Capture the cell that displays the provided text and extract its [x, y] central coordinate. 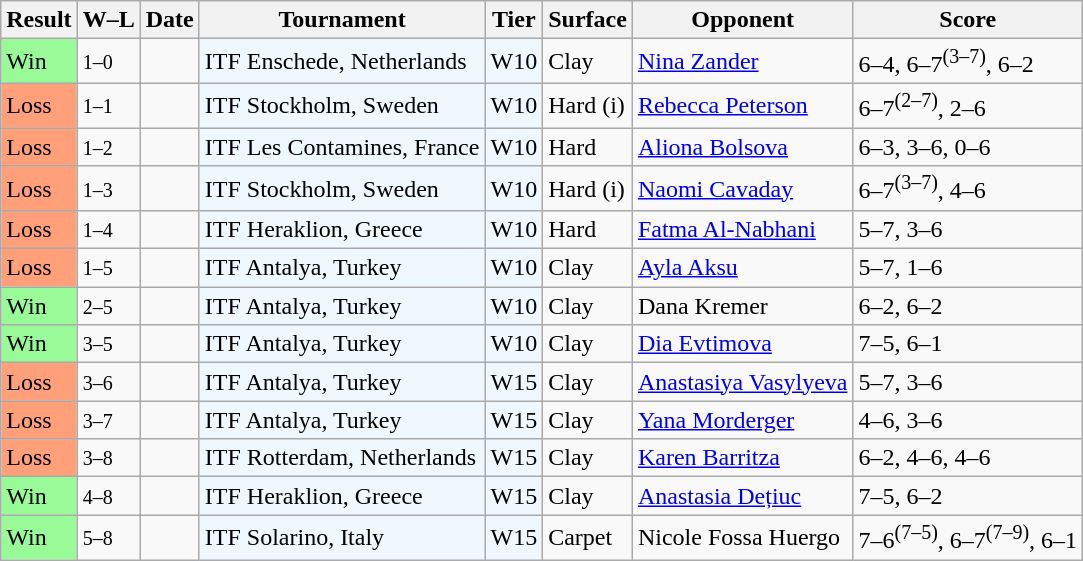
Dia Evtimova [742, 344]
3–8 [108, 458]
6–4, 6–7(3–7), 6–2 [968, 62]
5–8 [108, 538]
Fatma Al-Nabhani [742, 230]
1–5 [108, 268]
Carpet [588, 538]
Nicole Fossa Huergo [742, 538]
4–6, 3–6 [968, 420]
7–5, 6–1 [968, 344]
Tournament [342, 20]
6–7(2–7), 2–6 [968, 106]
Score [968, 20]
7–6(7–5), 6–7(7–9), 6–1 [968, 538]
Tier [514, 20]
2–5 [108, 306]
Dana Kremer [742, 306]
1–4 [108, 230]
ITF Solarino, Italy [342, 538]
Result [39, 20]
7–5, 6–2 [968, 496]
3–6 [108, 382]
1–1 [108, 106]
W–L [108, 20]
1–3 [108, 188]
Rebecca Peterson [742, 106]
Opponent [742, 20]
6–2, 4–6, 4–6 [968, 458]
6–2, 6–2 [968, 306]
Nina Zander [742, 62]
Date [170, 20]
1–2 [108, 147]
Anastasia Dețiuc [742, 496]
Surface [588, 20]
Yana Morderger [742, 420]
Anastasiya Vasylyeva [742, 382]
Naomi Cavaday [742, 188]
5–7, 1–6 [968, 268]
ITF Les Contamines, France [342, 147]
3–5 [108, 344]
4–8 [108, 496]
Ayla Aksu [742, 268]
ITF Enschede, Netherlands [342, 62]
Karen Barritza [742, 458]
1–0 [108, 62]
6–7(3–7), 4–6 [968, 188]
ITF Rotterdam, Netherlands [342, 458]
6–3, 3–6, 0–6 [968, 147]
Aliona Bolsova [742, 147]
3–7 [108, 420]
